Capture the cell that displays the provided text and extract its [X, Y] central coordinate. 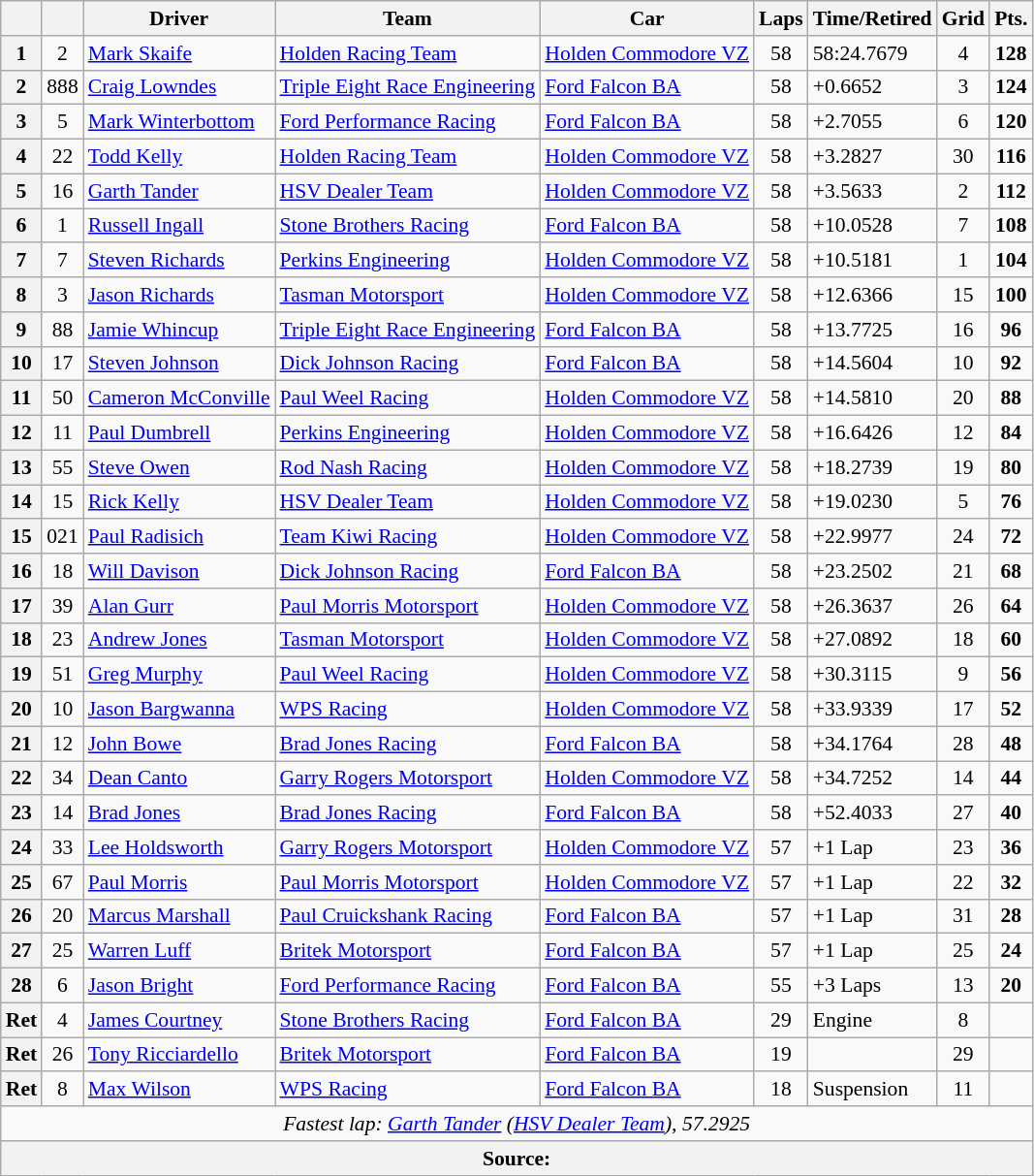
+19.0230 [872, 502]
+10.5181 [872, 261]
Jamie Whincup [179, 330]
+3.5633 [872, 191]
Marcus Marshall [179, 916]
Russell Ingall [179, 226]
Team [408, 18]
+34.7252 [872, 779]
Source: [517, 1159]
+23.2502 [872, 571]
Pts. [1011, 18]
Rick Kelly [179, 502]
Cameron McConville [179, 398]
68 [1011, 571]
Greg Murphy [179, 675]
Paul Dumbrell [179, 433]
Suspension [872, 1090]
+16.6426 [872, 433]
John Bowe [179, 744]
Fastest lap: Garth Tander (HSV Dealer Team), 57.2925 [517, 1124]
40 [1011, 813]
+26.3637 [872, 606]
32 [1011, 882]
+22.9977 [872, 537]
30 [963, 157]
+52.4033 [872, 813]
48 [1011, 744]
Paul Morris [179, 882]
34 [62, 779]
Mark Skaife [179, 53]
James Courtney [179, 1020]
Laps [781, 18]
Tony Ricciardello [179, 1055]
128 [1011, 53]
Craig Lowndes [179, 87]
56 [1011, 675]
+14.5810 [872, 398]
Lee Holdsworth [179, 847]
Jason Bright [179, 986]
Team Kiwi Racing [408, 537]
108 [1011, 226]
Engine [872, 1020]
100 [1011, 295]
021 [62, 537]
Paul Cruickshank Racing [408, 916]
Alan Gurr [179, 606]
112 [1011, 191]
120 [1011, 122]
96 [1011, 330]
52 [1011, 710]
124 [1011, 87]
31 [963, 916]
Mark Winterbottom [179, 122]
36 [1011, 847]
+18.2739 [872, 467]
+3.2827 [872, 157]
33 [62, 847]
Steven Johnson [179, 364]
Steve Owen [179, 467]
+0.6652 [872, 87]
Jason Bargwanna [179, 710]
Max Wilson [179, 1090]
Will Davison [179, 571]
+13.7725 [872, 330]
+34.1764 [872, 744]
Grid [963, 18]
67 [62, 882]
50 [62, 398]
Driver [179, 18]
Time/Retired [872, 18]
Car [647, 18]
72 [1011, 537]
+27.0892 [872, 640]
Andrew Jones [179, 640]
Jason Richards [179, 295]
58:24.7679 [872, 53]
116 [1011, 157]
64 [1011, 606]
60 [1011, 640]
+10.0528 [872, 226]
84 [1011, 433]
44 [1011, 779]
80 [1011, 467]
+12.6366 [872, 295]
+30.3115 [872, 675]
39 [62, 606]
+3 Laps [872, 986]
Brad Jones [179, 813]
51 [62, 675]
Paul Radisich [179, 537]
Steven Richards [179, 261]
Todd Kelly [179, 157]
Warren Luff [179, 951]
Rod Nash Racing [408, 467]
92 [1011, 364]
104 [1011, 261]
+33.9339 [872, 710]
Dean Canto [179, 779]
+2.7055 [872, 122]
888 [62, 87]
76 [1011, 502]
+14.5604 [872, 364]
Garth Tander [179, 191]
